From the cell containing the given text, extract its center point as [x, y] coordinate. 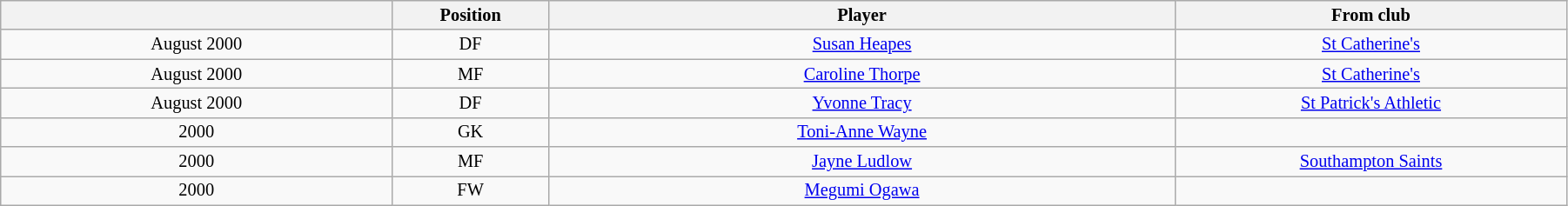
Southampton Saints [1371, 162]
From club [1371, 15]
Megumi Ogawa [862, 190]
Player [862, 15]
Position [471, 15]
FW [471, 190]
Jayne Ludlow [862, 162]
Susan Heapes [862, 44]
Caroline Thorpe [862, 74]
St Patrick's Athletic [1371, 103]
Yvonne Tracy [862, 103]
Toni-Anne Wayne [862, 132]
GK [471, 132]
